Find where the given text appears and provide that cell's center as [X, Y] coordinate. 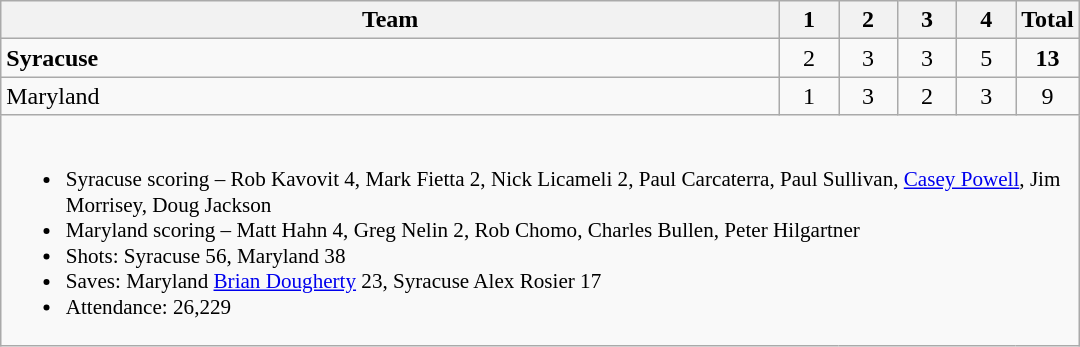
13 [1048, 58]
Team [390, 20]
Syracuse [390, 58]
5 [986, 58]
Maryland [390, 96]
4 [986, 20]
Total [1048, 20]
9 [1048, 96]
